Determine the (X, Y) coordinate at the center of the cell enclosing the given text.  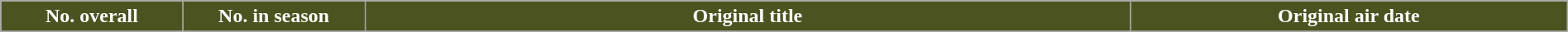
No. overall (92, 16)
Original air date (1348, 16)
Original title (748, 16)
No. in season (274, 16)
